Detect which cell encompasses the target text, then output its [x, y] center coordinate. 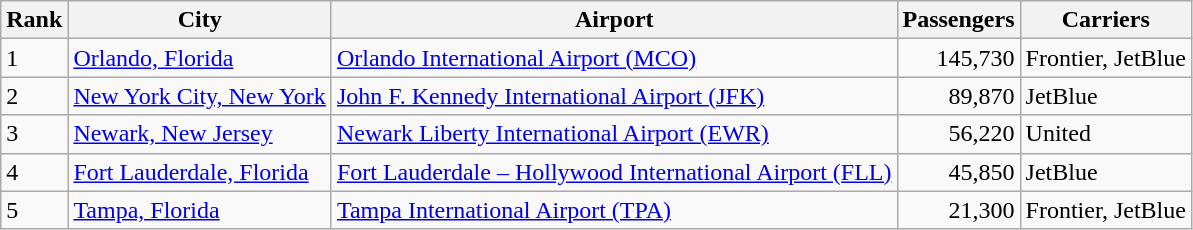
5 [34, 210]
1 [34, 58]
Passengers [958, 20]
Fort Lauderdale, Florida [200, 172]
United [1106, 134]
Tampa, Florida [200, 210]
145,730 [958, 58]
3 [34, 134]
4 [34, 172]
Orlando, Florida [200, 58]
Carriers [1106, 20]
John F. Kennedy International Airport (JFK) [614, 96]
89,870 [958, 96]
56,220 [958, 134]
21,300 [958, 210]
Newark Liberty International Airport (EWR) [614, 134]
Newark, New Jersey [200, 134]
Rank [34, 20]
45,850 [958, 172]
2 [34, 96]
Tampa International Airport (TPA) [614, 210]
Fort Lauderdale – Hollywood International Airport (FLL) [614, 172]
Airport [614, 20]
New York City, New York [200, 96]
Orlando International Airport (MCO) [614, 58]
City [200, 20]
